Output the (x, y) coordinate of the center of the cell containing the given text.  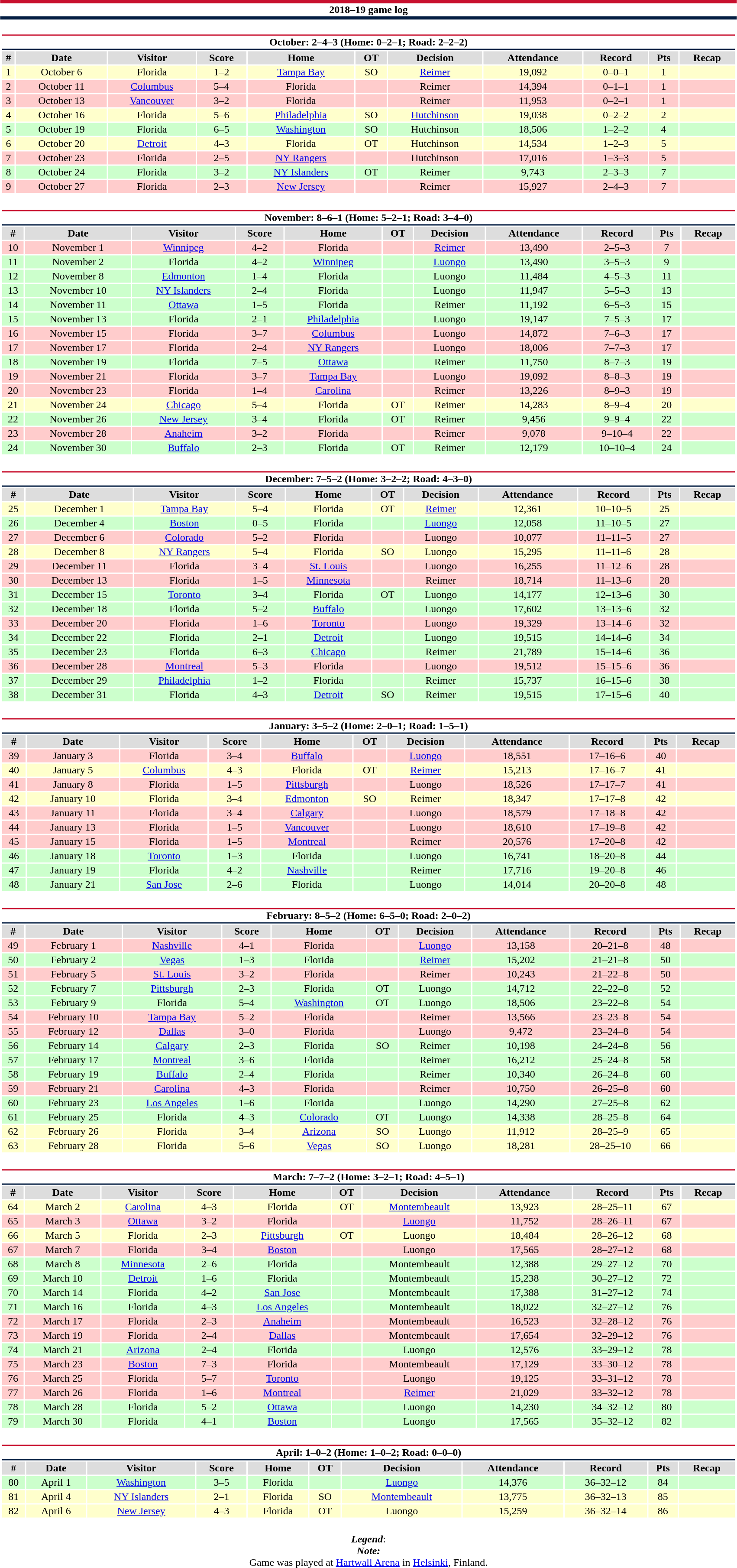
5–5–3 (617, 291)
9,456 (534, 419)
8–7–3 (617, 362)
17–18–8 (607, 813)
12,179 (534, 448)
21,029 (525, 1393)
33–32–12 (612, 1393)
October 6 (61, 72)
63 (13, 1146)
3–5 (222, 1482)
13,226 (534, 390)
18,006 (534, 348)
April 6 (56, 1511)
February 12 (73, 1032)
33 (13, 623)
November 26 (78, 419)
11,953 (533, 101)
29–27–12 (612, 1264)
14,338 (520, 1117)
14,394 (533, 86)
11,752 (525, 1221)
14 (13, 305)
21–22–8 (610, 974)
32–29–12 (612, 1336)
October: 2–4–3 (Home: 0–2–1; Road: 2–2–2) (368, 42)
9,078 (534, 434)
18,551 (517, 756)
February 5 (73, 974)
21,789 (527, 652)
14,177 (527, 595)
April: 1–0–2 (Home: 1–0–2; Road: 0–0–0) (368, 1452)
36–32–14 (605, 1511)
January 3 (73, 756)
11,484 (534, 276)
7–7–3 (617, 348)
77 (13, 1393)
34–32–12 (612, 1407)
17,654 (525, 1336)
14–14–6 (614, 637)
March: 7–7–2 (Home: 3–2–1; Road: 4–5–1) (368, 1177)
16,741 (517, 856)
December 11 (79, 566)
3–6 (247, 1060)
November 1 (78, 247)
December 28 (79, 666)
9–10–4 (617, 434)
November 10 (78, 291)
December 20 (79, 623)
January 8 (73, 785)
December 31 (79, 695)
18,610 (517, 827)
December 1 (79, 509)
0–1–1 (616, 86)
February 14 (73, 1045)
6–3 (260, 652)
13–13–6 (614, 609)
December 13 (79, 580)
8–9–4 (617, 405)
8 (9, 172)
17,716 (517, 870)
2–3–3 (616, 172)
28–26–11 (612, 1221)
18,714 (527, 580)
March 17 (63, 1321)
32–27–12 (612, 1307)
17–15–6 (614, 695)
November 30 (78, 448)
39 (14, 756)
19,512 (527, 666)
January 15 (73, 842)
13,775 (513, 1497)
February 7 (73, 988)
23 (13, 434)
15,238 (525, 1279)
March 5 (63, 1235)
January 18 (73, 856)
75 (13, 1364)
15,213 (517, 770)
25–24–8 (610, 1060)
10,243 (520, 974)
March 26 (63, 1393)
49 (13, 946)
March 16 (63, 1307)
17,388 (525, 1292)
7–6–3 (617, 333)
5–7 (209, 1378)
37 (13, 681)
3 (9, 101)
March 10 (63, 1279)
69 (13, 1279)
November 8 (78, 276)
15,259 (513, 1511)
February 21 (73, 1089)
January 10 (73, 799)
February 19 (73, 1074)
45 (14, 842)
2018–19 game log (368, 10)
8–9–3 (617, 390)
February 23 (73, 1103)
14,230 (525, 1407)
March 30 (63, 1422)
18,022 (525, 1307)
2–4–3 (616, 187)
12,058 (527, 523)
28–27–12 (612, 1250)
15,202 (520, 960)
11,192 (534, 305)
19–20–8 (607, 870)
December: 7–5–2 (Home: 3–2–2; Road: 4–3–0) (368, 479)
December 4 (79, 523)
28–26–12 (612, 1235)
8–8–3 (617, 377)
14,376 (513, 1482)
October 13 (61, 101)
17–16–7 (607, 770)
9,743 (533, 172)
61 (13, 1117)
October 20 (61, 143)
October 19 (61, 130)
11,750 (534, 362)
19,038 (533, 115)
March 25 (63, 1378)
20–21–8 (610, 946)
October 27 (61, 187)
18,281 (520, 1146)
0–2–1 (616, 101)
15–15–6 (614, 666)
12 (13, 276)
18,347 (517, 799)
January: 3–5–2 (Home: 2–0–1; Road: 1–5–1) (368, 726)
81 (13, 1497)
9–9–4 (617, 419)
11–11–6 (614, 552)
14,712 (520, 988)
7–5 (260, 362)
2–5 (221, 158)
12,576 (525, 1350)
11–13–6 (614, 580)
April 4 (56, 1497)
March 2 (63, 1207)
April 1 (56, 1482)
December 6 (79, 538)
17,016 (533, 158)
19,329 (527, 623)
28–25–10 (610, 1146)
86 (663, 1511)
32–28–12 (612, 1321)
November 2 (78, 262)
28–25–8 (610, 1117)
18–20–8 (607, 856)
November 23 (78, 390)
14,290 (520, 1103)
18,484 (525, 1235)
20–20–8 (607, 884)
February 28 (73, 1146)
26 (13, 523)
0–0–1 (616, 72)
10–10–4 (617, 448)
10 (13, 247)
January 21 (73, 884)
14,283 (534, 405)
7–3 (209, 1364)
33–31–12 (612, 1378)
15,295 (527, 552)
22–22–8 (610, 988)
February: 8–5–2 (Home: 6–5–0; Road: 2–0–2) (368, 916)
73 (13, 1336)
36–32–12 (605, 1482)
21–21–8 (610, 960)
71 (13, 1307)
December 18 (79, 609)
November 15 (78, 333)
October 11 (61, 86)
November 19 (78, 362)
11–10–5 (614, 523)
February 26 (73, 1131)
February 17 (73, 1060)
17–17–7 (607, 785)
14,872 (534, 333)
October 16 (61, 115)
19,147 (534, 319)
9,472 (520, 1032)
March 3 (63, 1221)
57 (13, 1060)
31 (13, 595)
18,526 (517, 785)
February 2 (73, 960)
23–22–8 (610, 1003)
December 15 (79, 595)
23–24–8 (610, 1032)
30–27–12 (612, 1279)
17–16–6 (607, 756)
December 8 (79, 552)
October 24 (61, 172)
15–14–6 (614, 652)
13,158 (520, 946)
10,750 (520, 1089)
February 10 (73, 1017)
January 5 (73, 770)
November 24 (78, 405)
13,566 (520, 1017)
17,602 (527, 609)
March 8 (63, 1264)
15,927 (533, 187)
17,129 (525, 1364)
December 22 (79, 637)
0–2–2 (616, 115)
85 (663, 1497)
March 19 (63, 1336)
6 (9, 143)
17–20–8 (607, 842)
January 13 (73, 827)
17–17–8 (607, 799)
20,576 (517, 842)
35 (13, 652)
53 (13, 1003)
January 11 (73, 813)
6–5 (221, 130)
1–2–3 (616, 143)
36–32–13 (605, 1497)
12–13–6 (614, 595)
59 (13, 1089)
17–19–8 (607, 827)
November 11 (78, 305)
12,361 (527, 509)
16 (13, 333)
October 23 (61, 158)
February 25 (73, 1117)
3–0 (247, 1032)
November 21 (78, 377)
16–15–6 (614, 681)
March 23 (63, 1364)
February 9 (73, 1003)
31–27–12 (612, 1292)
18 (13, 362)
March 14 (63, 1292)
March 7 (63, 1250)
December 29 (79, 681)
January 19 (73, 870)
28–25–9 (610, 1131)
March 28 (63, 1407)
10,077 (527, 538)
4–5–3 (617, 276)
33–29–12 (612, 1350)
16,255 (527, 566)
12,388 (525, 1264)
1–3–3 (616, 158)
13–14–6 (614, 623)
23–23–8 (610, 1017)
11,947 (534, 291)
55 (13, 1032)
14,534 (533, 143)
February 1 (73, 946)
79 (13, 1422)
15,737 (527, 681)
10,340 (520, 1074)
0–5 (260, 523)
March 21 (63, 1350)
13,923 (525, 1207)
December 23 (79, 652)
26–24–8 (610, 1074)
10–10–5 (614, 509)
5–3 (260, 666)
10,198 (520, 1045)
33–30–12 (612, 1364)
November 13 (78, 319)
14,014 (517, 884)
84 (663, 1482)
43 (14, 813)
35–32–12 (612, 1422)
11–11–5 (614, 538)
19,125 (525, 1378)
November: 8–6–1 (Home: 5–2–1; Road: 3–4–0) (368, 218)
51 (13, 974)
24–24–8 (610, 1045)
18,579 (517, 813)
21 (13, 405)
6–5–3 (617, 305)
2–5–3 (617, 247)
November 28 (78, 434)
11–12–6 (614, 566)
27–25–8 (610, 1103)
29 (13, 566)
1–2–2 (616, 130)
47 (14, 870)
26–25–8 (610, 1089)
28–25–11 (612, 1207)
16,212 (520, 1060)
November 17 (78, 348)
16,523 (525, 1321)
7–5–3 (617, 319)
3–5–3 (617, 262)
11,912 (520, 1131)
